From the cell containing the given text, extract its center point as [X, Y] coordinate. 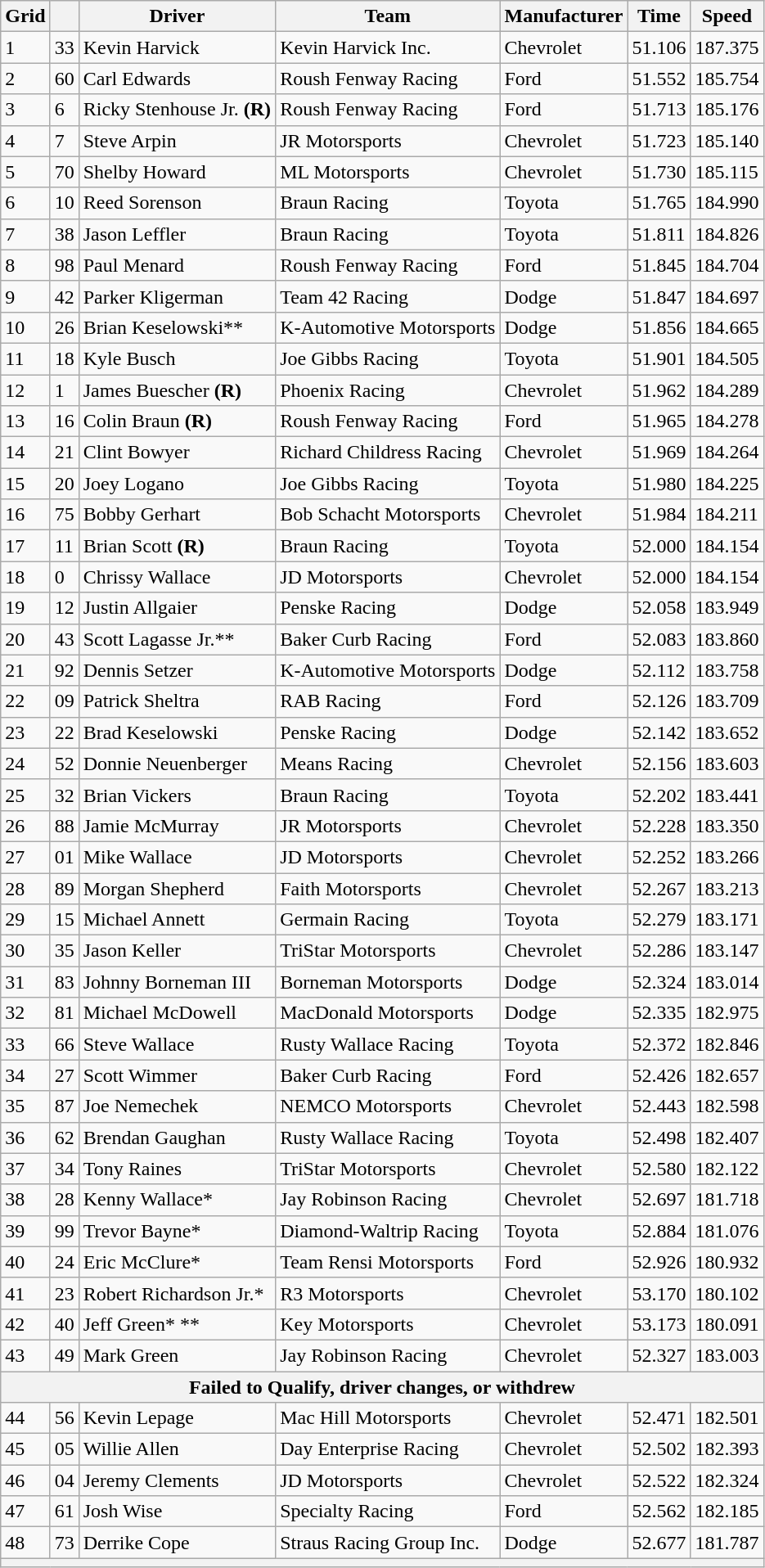
Shelby Howard [177, 172]
51.962 [659, 390]
184.264 [727, 453]
52.677 [659, 1543]
41 [25, 1293]
49 [64, 1355]
73 [64, 1543]
51.811 [659, 234]
184.704 [727, 265]
52.522 [659, 1480]
184.278 [727, 421]
52.426 [659, 1075]
184.990 [727, 203]
09 [64, 701]
180.932 [727, 1262]
Reed Sorenson [177, 203]
Jeff Green* ** [177, 1324]
Grid [25, 16]
51.856 [659, 327]
183.652 [727, 732]
52.471 [659, 1418]
MacDonald Motorsports [388, 1013]
98 [64, 265]
Trevor Bayne* [177, 1231]
Steve Arpin [177, 141]
52.502 [659, 1449]
51.552 [659, 79]
Brian Keselowski** [177, 327]
Manufacturer [564, 16]
Parker Kligerman [177, 296]
19 [25, 608]
36 [25, 1138]
182.501 [727, 1418]
51.106 [659, 47]
182.393 [727, 1449]
182.657 [727, 1075]
Eric McClure* [177, 1262]
Scott Wimmer [177, 1075]
52.228 [659, 826]
14 [25, 453]
52.697 [659, 1200]
53.173 [659, 1324]
99 [64, 1231]
Ricky Stenhouse Jr. (R) [177, 110]
17 [25, 546]
184.225 [727, 484]
183.709 [727, 701]
Morgan Shepherd [177, 888]
52.580 [659, 1169]
Brad Keselowski [177, 732]
52.286 [659, 951]
4 [25, 141]
Derrike Cope [177, 1543]
Kenny Wallace* [177, 1200]
184.697 [727, 296]
Joey Logano [177, 484]
183.949 [727, 608]
52.498 [659, 1138]
87 [64, 1106]
Joe Nemechek [177, 1106]
51.765 [659, 203]
52.327 [659, 1355]
51.969 [659, 453]
8 [25, 265]
182.598 [727, 1106]
0 [64, 577]
62 [64, 1138]
51.713 [659, 110]
51.723 [659, 141]
52 [64, 764]
89 [64, 888]
Means Racing [388, 764]
51.847 [659, 296]
185.176 [727, 110]
44 [25, 1418]
52.443 [659, 1106]
NEMCO Motorsports [388, 1106]
Borneman Motorsports [388, 982]
Chrissy Wallace [177, 577]
Willie Allen [177, 1449]
52.252 [659, 857]
52.324 [659, 982]
181.718 [727, 1200]
88 [64, 826]
Team Rensi Motorsports [388, 1262]
52.372 [659, 1044]
183.003 [727, 1355]
Mike Wallace [177, 857]
46 [25, 1480]
184.211 [727, 515]
Kevin Harvick [177, 47]
81 [64, 1013]
180.091 [727, 1324]
83 [64, 982]
56 [64, 1418]
183.603 [727, 764]
Specialty Racing [388, 1512]
183.171 [727, 920]
29 [25, 920]
RAB Racing [388, 701]
70 [64, 172]
184.826 [727, 234]
31 [25, 982]
52.926 [659, 1262]
52.142 [659, 732]
Jamie McMurray [177, 826]
Patrick Sheltra [177, 701]
Brendan Gaughan [177, 1138]
183.441 [727, 795]
181.787 [727, 1543]
181.076 [727, 1231]
184.665 [727, 327]
51.984 [659, 515]
53.170 [659, 1293]
183.147 [727, 951]
52.335 [659, 1013]
183.860 [727, 639]
Team 42 Racing [388, 296]
Straus Racing Group Inc. [388, 1543]
Dennis Setzer [177, 670]
Richard Childress Racing [388, 453]
Speed [727, 16]
3 [25, 110]
R3 Motorsports [388, 1293]
Failed to Qualify, driver changes, or withdrew [382, 1387]
39 [25, 1231]
183.213 [727, 888]
Donnie Neuenberger [177, 764]
48 [25, 1543]
92 [64, 670]
05 [64, 1449]
182.122 [727, 1169]
Time [659, 16]
Clint Bowyer [177, 453]
Kevin Lepage [177, 1418]
52.279 [659, 920]
Phoenix Racing [388, 390]
180.102 [727, 1293]
Michael McDowell [177, 1013]
51.980 [659, 484]
Jeremy Clements [177, 1480]
Diamond-Waltrip Racing [388, 1231]
Kevin Harvick Inc. [388, 47]
Brian Scott (R) [177, 546]
Jason Keller [177, 951]
52.562 [659, 1512]
ML Motorsports [388, 172]
51.730 [659, 172]
30 [25, 951]
182.185 [727, 1512]
51.901 [659, 358]
183.266 [727, 857]
47 [25, 1512]
Paul Menard [177, 265]
Johnny Borneman III [177, 982]
Scott Lagasse Jr.** [177, 639]
52.267 [659, 888]
Bobby Gerhart [177, 515]
183.758 [727, 670]
37 [25, 1169]
01 [64, 857]
Robert Richardson Jr.* [177, 1293]
Kyle Busch [177, 358]
5 [25, 172]
51.845 [659, 265]
51.965 [659, 421]
52.083 [659, 639]
Germain Racing [388, 920]
182.407 [727, 1138]
Tony Raines [177, 1169]
52.156 [659, 764]
Key Motorsports [388, 1324]
45 [25, 1449]
04 [64, 1480]
183.350 [727, 826]
52.126 [659, 701]
13 [25, 421]
60 [64, 79]
Bob Schacht Motorsports [388, 515]
183.014 [727, 982]
Michael Annett [177, 920]
182.975 [727, 1013]
2 [25, 79]
185.115 [727, 172]
Faith Motorsports [388, 888]
Jason Leffler [177, 234]
Carl Edwards [177, 79]
61 [64, 1512]
185.140 [727, 141]
Colin Braun (R) [177, 421]
75 [64, 515]
Mark Green [177, 1355]
184.289 [727, 390]
9 [25, 296]
Steve Wallace [177, 1044]
182.846 [727, 1044]
182.324 [727, 1480]
52.202 [659, 795]
Josh Wise [177, 1512]
52.058 [659, 608]
52.112 [659, 670]
Mac Hill Motorsports [388, 1418]
Justin Allgaier [177, 608]
James Buescher (R) [177, 390]
Day Enterprise Racing [388, 1449]
187.375 [727, 47]
52.884 [659, 1231]
25 [25, 795]
66 [64, 1044]
Brian Vickers [177, 795]
Driver [177, 16]
184.505 [727, 358]
185.754 [727, 79]
Team [388, 16]
